Find where the given text appears and provide that cell's center as [x, y] coordinate. 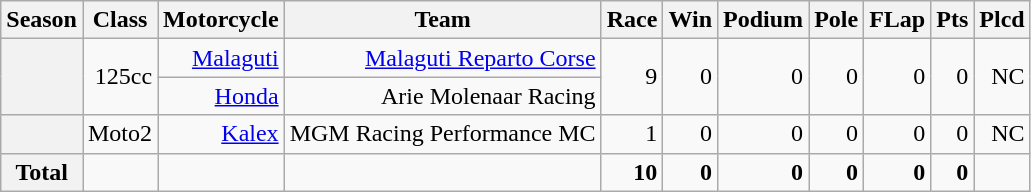
10 [632, 172]
Plcd [1002, 20]
Race [632, 20]
Class [120, 20]
Season [42, 20]
Win [690, 20]
1 [632, 134]
9 [632, 77]
Malaguti Reparto Corse [442, 58]
Honda [222, 96]
Malaguti [222, 58]
Pole [836, 20]
Moto2 [120, 134]
Motorcycle [222, 20]
125cc [120, 77]
MGM Racing Performance MC [442, 134]
Kalex [222, 134]
Podium [764, 20]
Team [442, 20]
FLap [898, 20]
Total [42, 172]
Pts [952, 20]
Arie Molenaar Racing [442, 96]
